Determine the (x, y) coordinate at the center of the cell enclosing the given text.  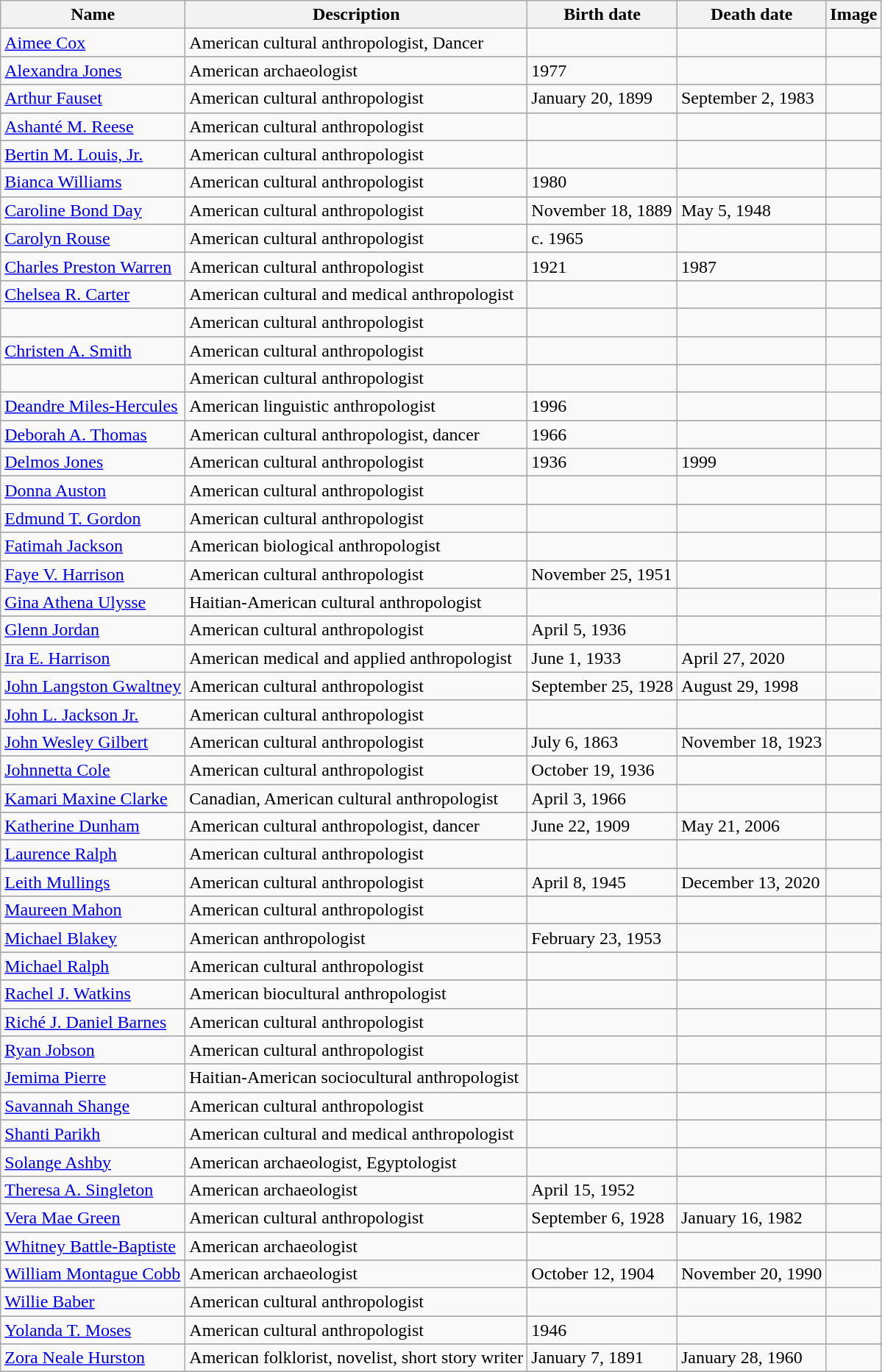
Jemima Pierre (93, 1078)
April 27, 2020 (751, 658)
John Wesley Gilbert (93, 742)
April 15, 1952 (602, 1190)
November 18, 1889 (602, 210)
Caroline Bond Day (93, 210)
Maureen Mahon (93, 910)
Arthur Fauset (93, 99)
Michael Ralph (93, 966)
American folklorist, novelist, short story writer (356, 1358)
American archaeologist, Egyptologist (356, 1162)
Shanti Parikh (93, 1134)
Whitney Battle-Baptiste (93, 1246)
Riché J. Daniel Barnes (93, 1022)
Name (93, 15)
April 5, 1936 (602, 630)
Solange Ashby (93, 1162)
September 6, 1928 (602, 1218)
April 3, 1966 (602, 798)
Leith Mullings (93, 882)
Christen A. Smith (93, 351)
Deandre Miles-Hercules (93, 407)
Glenn Jordan (93, 630)
Bertin M. Louis, Jr. (93, 154)
Savannah Shange (93, 1106)
Laurence Ralph (93, 854)
Bianca Williams (93, 182)
American cultural anthropologist, Dancer (356, 43)
Haitian-American sociocultural anthropologist (356, 1078)
American linguistic anthropologist (356, 407)
Rachel J. Watkins (93, 994)
October 19, 1936 (602, 770)
Gina Athena Ulysse (93, 602)
April 8, 1945 (602, 882)
June 22, 1909 (602, 826)
Canadian, American cultural anthropologist (356, 798)
Carolyn Rouse (93, 238)
Kamari Maxine Clarke (93, 798)
1999 (751, 462)
John Langston Gwaltney (93, 686)
American biological anthropologist (356, 546)
Aimee Cox (93, 43)
Deborah A. Thomas (93, 435)
Katherine Dunham (93, 826)
December 13, 2020 (751, 882)
Ashanté M. Reese (93, 126)
Image (853, 15)
Michael Blakey (93, 938)
August 29, 1998 (751, 686)
Faye V. Harrison (93, 574)
June 1, 1933 (602, 658)
Haitian-American cultural anthropologist (356, 602)
1936 (602, 462)
July 6, 1863 (602, 742)
Delmos Jones (93, 462)
January 16, 1982 (751, 1218)
Ira E. Harrison (93, 658)
September 2, 1983 (751, 99)
May 5, 1948 (751, 210)
Edmund T. Gordon (93, 518)
Charles Preston Warren (93, 266)
January 28, 1960 (751, 1358)
Ryan Jobson (93, 1050)
January 7, 1891 (602, 1358)
Chelsea R. Carter (93, 294)
November 25, 1951 (602, 574)
Alexandra Jones (93, 71)
Death date (751, 15)
1966 (602, 435)
American anthropologist (356, 938)
January 20, 1899 (602, 99)
May 21, 2006 (751, 826)
October 12, 1904 (602, 1274)
Description (356, 15)
American biocultural anthropologist (356, 994)
Johnnetta Cole (93, 770)
Willie Baber (93, 1302)
c. 1965 (602, 238)
Fatimah Jackson (93, 546)
November 18, 1923 (751, 742)
September 25, 1928 (602, 686)
Yolanda T. Moses (93, 1330)
1977 (602, 71)
1996 (602, 407)
Theresa A. Singleton (93, 1190)
1921 (602, 266)
Donna Auston (93, 490)
November 20, 1990 (751, 1274)
February 23, 1953 (602, 938)
American medical and applied anthropologist (356, 658)
1946 (602, 1330)
John L. Jackson Jr. (93, 714)
Vera Mae Green (93, 1218)
1980 (602, 182)
1987 (751, 266)
Birth date (602, 15)
Zora Neale Hurston (93, 1358)
William Montague Cobb (93, 1274)
